Find where the given text appears and provide that cell's center as (X, Y) coordinate. 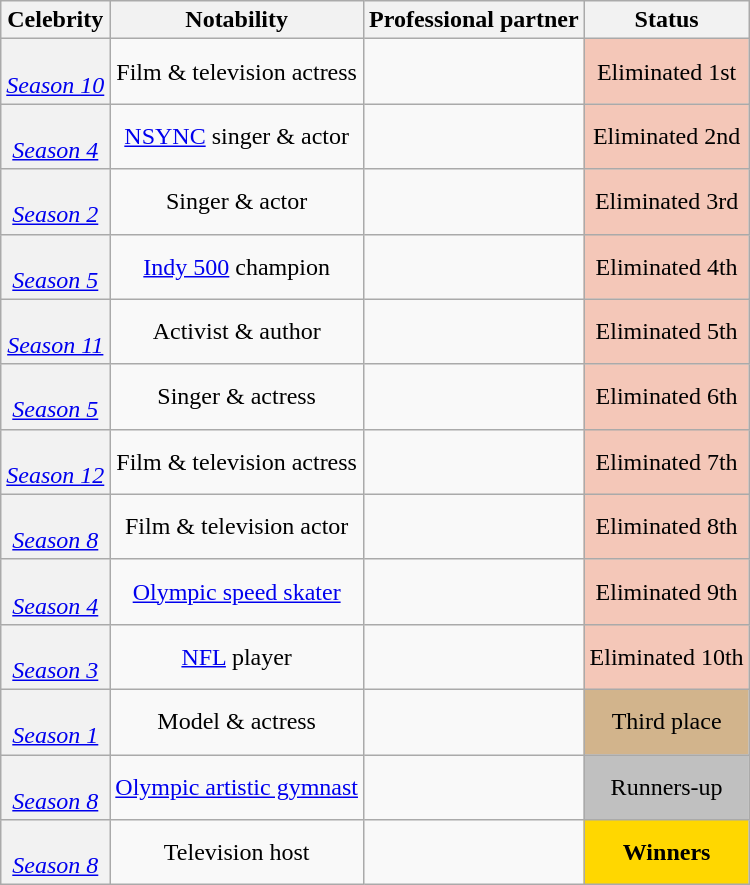
Notability (237, 20)
Eliminated 6th (666, 396)
Eliminated 2nd (666, 136)
Eliminated 10th (666, 656)
Season 3 (56, 656)
Olympic artistic gymnast (237, 786)
Winners (666, 852)
Season 10 (56, 72)
Eliminated 3rd (666, 202)
Eliminated 9th (666, 592)
Season 2 (56, 202)
Season 12 (56, 462)
Runners-up (666, 786)
Singer & actress (237, 396)
Olympic speed skater (237, 592)
Status (666, 20)
Eliminated 1st (666, 72)
Eliminated 4th (666, 266)
Season 1 (56, 722)
Film & television actor (237, 526)
Eliminated 8th (666, 526)
Third place (666, 722)
Model & actress (237, 722)
Celebrity (56, 20)
Indy 500 champion (237, 266)
Television host (237, 852)
NSYNC singer & actor (237, 136)
Eliminated 7th (666, 462)
Eliminated 5th (666, 332)
Season 11 (56, 332)
Singer & actor (237, 202)
Professional partner (474, 20)
NFL player (237, 656)
Activist & author (237, 332)
